Find where the given text appears and provide that cell's center as [X, Y] coordinate. 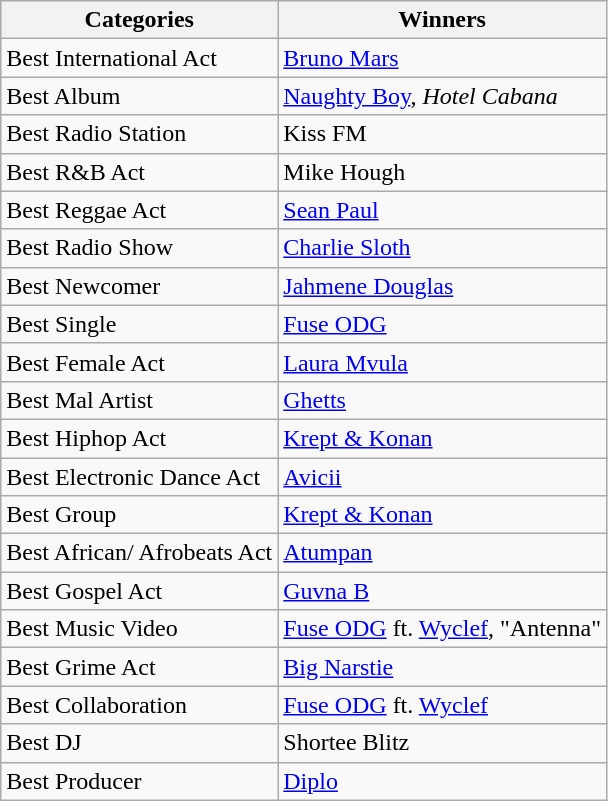
Jahmene Douglas [442, 286]
Atumpan [442, 553]
Bruno Mars [442, 58]
Guvna B [442, 591]
Fuse ODG ft. Wyclef [442, 705]
Best Collaboration [140, 705]
Best R&B Act [140, 172]
Best Radio Station [140, 134]
Avicii [442, 477]
Best Female Act [140, 362]
Shortee Blitz [442, 743]
Best Music Video [140, 629]
Ghetts [442, 400]
Best Electronic Dance Act [140, 477]
Best Producer [140, 781]
Winners [442, 20]
Best Single [140, 324]
Big Narstie [442, 667]
Sean Paul [442, 210]
Diplo [442, 781]
Laura Mvula [442, 362]
Naughty Boy, Hotel Cabana [442, 96]
Fuse ODG [442, 324]
Best African/ Afrobeats Act [140, 553]
Best Radio Show [140, 248]
Categories [140, 20]
Best Album [140, 96]
Best International Act [140, 58]
Best Mal Artist [140, 400]
Best Gospel Act [140, 591]
Fuse ODG ft. Wyclef, "Antenna" [442, 629]
Best Reggae Act [140, 210]
Mike Hough [442, 172]
Best DJ [140, 743]
Best Newcomer [140, 286]
Best Grime Act [140, 667]
Best Hiphop Act [140, 438]
Kiss FM [442, 134]
Charlie Sloth [442, 248]
Best Group [140, 515]
